Capture the cell that displays the provided text and extract its (X, Y) central coordinate. 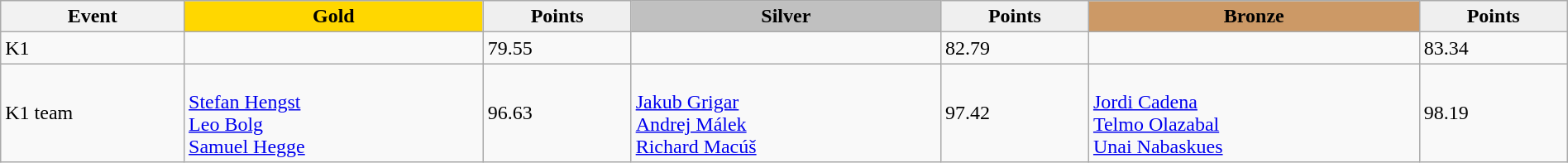
83.34 (1494, 48)
Jakub GrigarAndrej MálekRichard Macúš (786, 113)
Jordi CadenaTelmo OlazabalUnai Nabaskues (1254, 113)
Silver (786, 17)
Bronze (1254, 17)
Stefan HengstLeo BolgSamuel Hegge (334, 113)
Gold (334, 17)
K1 team (93, 113)
82.79 (1014, 48)
96.63 (557, 113)
79.55 (557, 48)
98.19 (1494, 113)
K1 (93, 48)
Event (93, 17)
97.42 (1014, 113)
